Search for the cell housing the specified text and yield its [X, Y] center coordinate. 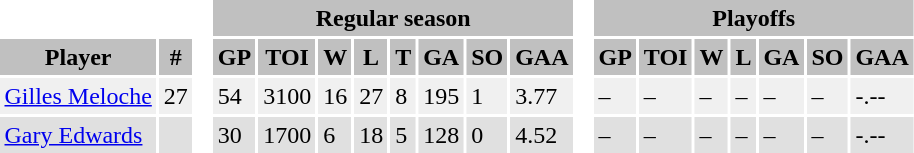
8 [404, 96]
1 [488, 96]
195 [442, 96]
4.52 [542, 135]
6 [336, 135]
128 [442, 135]
18 [372, 135]
3.77 [542, 96]
Gary Edwards [78, 135]
30 [234, 135]
T [404, 57]
54 [234, 96]
Gilles Meloche [78, 96]
Player [78, 57]
5 [404, 135]
Playoffs [754, 18]
0 [488, 135]
# [176, 57]
3100 [288, 96]
16 [336, 96]
1700 [288, 135]
Regular season [393, 18]
